Determine the [x, y] coordinate at the center of the cell enclosing the given text.  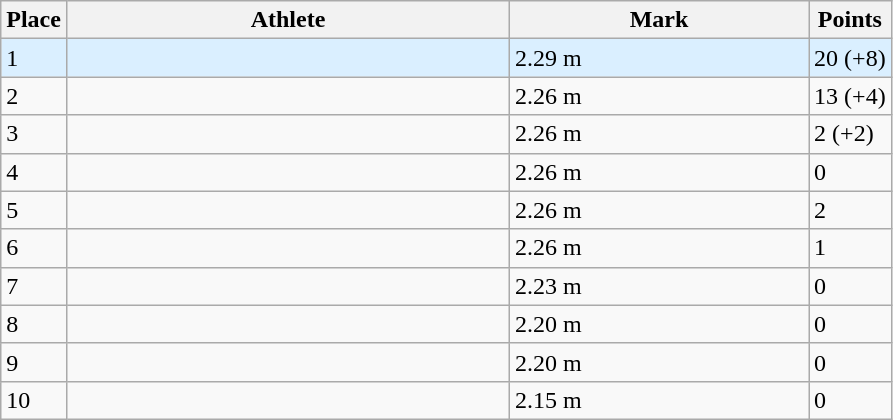
9 [34, 362]
6 [34, 248]
Place [34, 20]
2.15 m [660, 400]
7 [34, 286]
13 (+4) [850, 96]
5 [34, 210]
10 [34, 400]
8 [34, 324]
2.23 m [660, 286]
Mark [660, 20]
20 (+8) [850, 58]
Athlete [288, 20]
3 [34, 134]
Points [850, 20]
2.29 m [660, 58]
4 [34, 172]
2 (+2) [850, 134]
